Pinpoint the cell where the given text exists, returning its (x, y) midpoint coordinate. 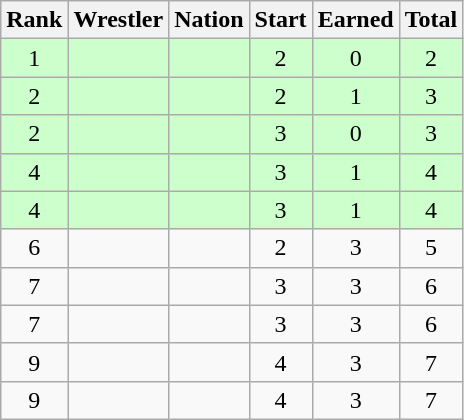
5 (431, 248)
Earned (356, 20)
Nation (209, 20)
Wrestler (118, 20)
Start (280, 20)
Rank (34, 20)
Total (431, 20)
